Provide the (X, Y) coordinate of the cell's center where the given text is located.  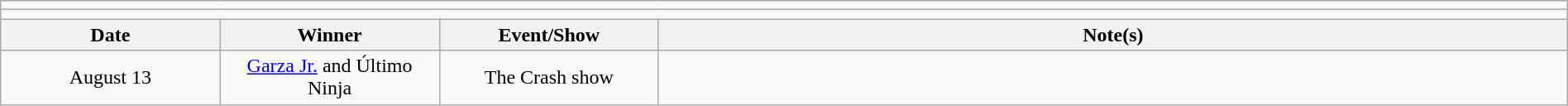
The Crash show (549, 78)
Winner (329, 35)
Date (111, 35)
Note(s) (1113, 35)
August 13 (111, 78)
Event/Show (549, 35)
Garza Jr. and Último Ninja (329, 78)
